Output the (X, Y) coordinate of the center of the cell containing the given text.  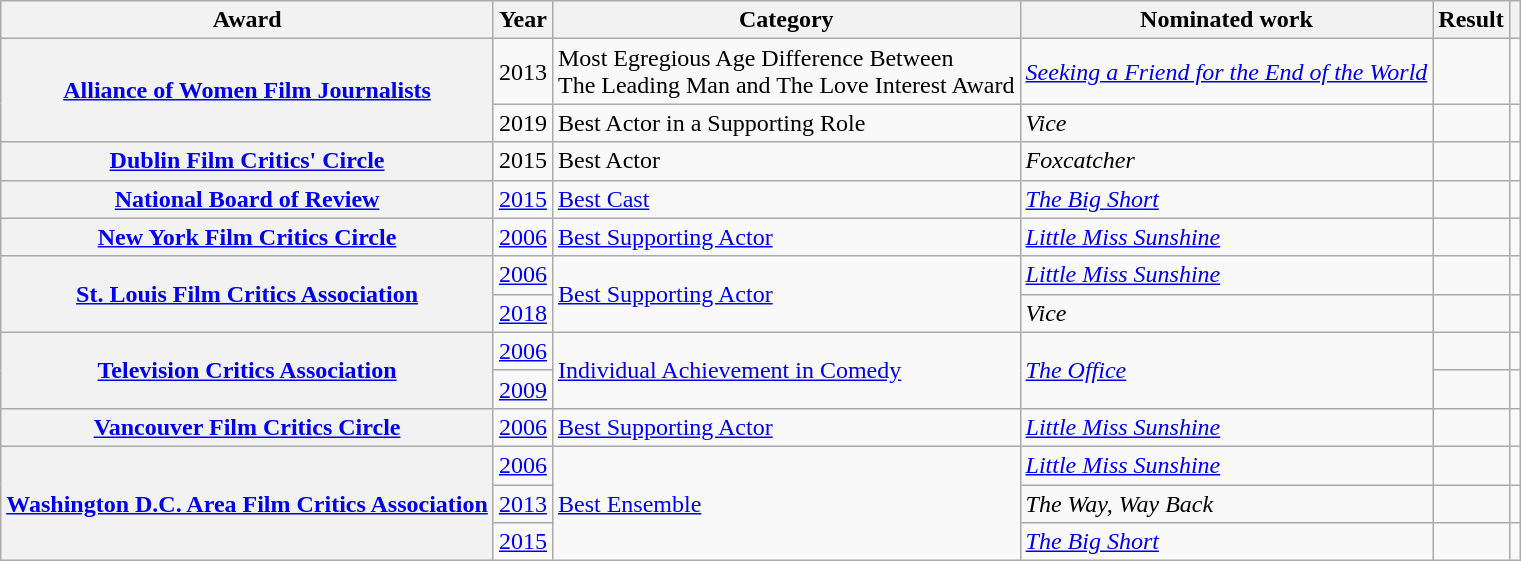
Result (1471, 20)
Vancouver Film Critics Circle (248, 427)
National Board of Review (248, 199)
Best Ensemble (786, 503)
Alliance of Women Film Journalists (248, 90)
Most Egregious Age Difference Between The Leading Man and The Love Interest Award (786, 72)
2018 (522, 313)
2019 (522, 123)
Washington D.C. Area Film Critics Association (248, 503)
Television Critics Association (248, 370)
Year (522, 20)
St. Louis Film Critics Association (248, 294)
Best Actor in a Supporting Role (786, 123)
Seeking a Friend for the End of the World (1226, 72)
Award (248, 20)
Best Cast (786, 199)
Foxcatcher (1226, 161)
Nominated work (1226, 20)
2009 (522, 389)
Category (786, 20)
The Way, Way Back (1226, 503)
Best Actor (786, 161)
Individual Achievement in Comedy (786, 370)
Dublin Film Critics' Circle (248, 161)
New York Film Critics Circle (248, 237)
The Office (1226, 370)
